Locate the cell with the specified text and output its (X, Y) center coordinate. 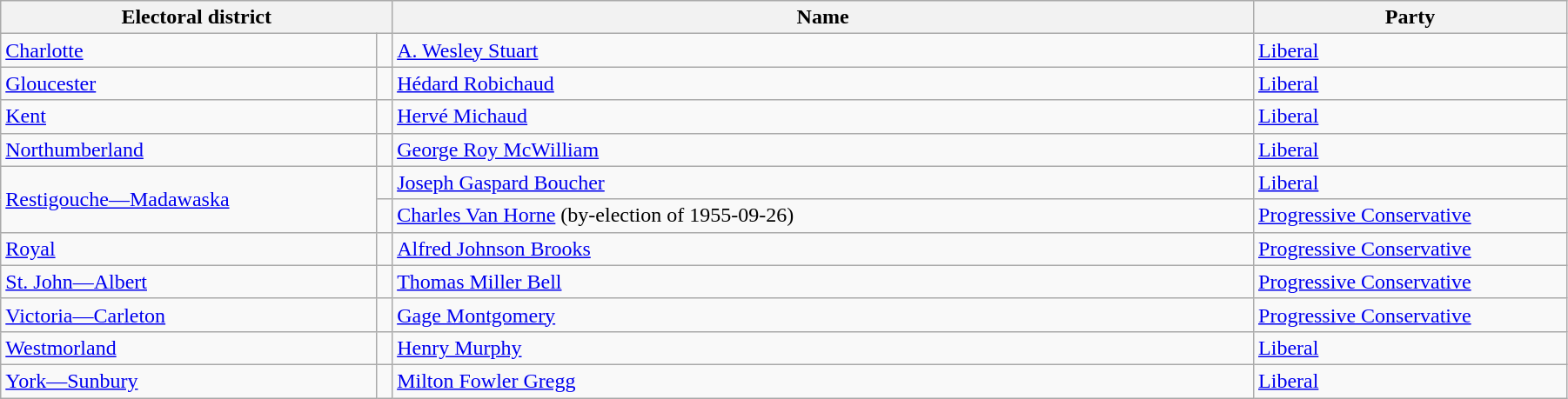
George Roy McWilliam (823, 150)
Milton Fowler Gregg (823, 381)
Hédard Robichaud (823, 83)
Gage Montgomery (823, 315)
Westmorland (189, 348)
Alfred Johnson Brooks (823, 249)
Henry Murphy (823, 348)
Victoria—Carleton (189, 315)
Name (823, 17)
Gloucester (189, 83)
Hervé Michaud (823, 116)
A. Wesley Stuart (823, 50)
Joseph Gaspard Boucher (823, 183)
Electoral district (197, 17)
Charlotte (189, 50)
Thomas Miller Bell (823, 282)
Restigouche—Madawaska (189, 199)
St. John—Albert (189, 282)
Kent (189, 116)
Northumberland (189, 150)
York—Sunbury (189, 381)
Royal (189, 249)
Charles Van Horne (by-election of 1955-09-26) (823, 216)
Party (1411, 17)
